Capture the cell that displays the provided text and extract its (x, y) central coordinate. 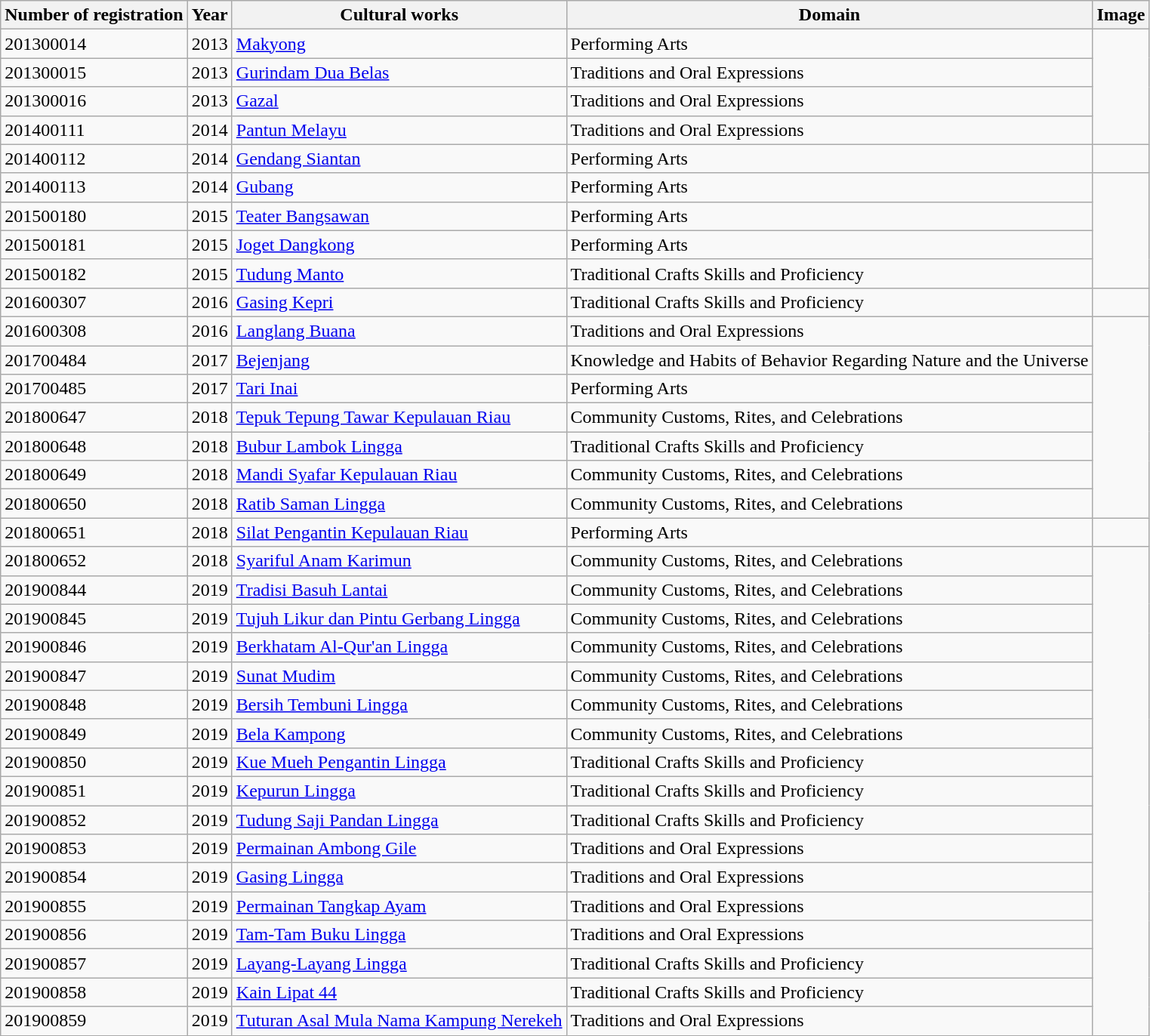
201900849 (94, 733)
201800649 (94, 475)
Syariful Anam Karimun (399, 561)
Gasing Kepri (399, 302)
201900852 (94, 819)
Bubur Lambok Lingga (399, 446)
201900853 (94, 849)
Tudung Manto (399, 273)
201800647 (94, 418)
201600308 (94, 331)
Permainan Ambong Gile (399, 849)
201900851 (94, 791)
201300015 (94, 72)
201300014 (94, 44)
Teater Bangsawan (399, 216)
201700485 (94, 389)
201900846 (94, 647)
201600307 (94, 302)
201900844 (94, 590)
201700484 (94, 360)
Knowledge and Habits of Behavior Regarding Nature and the Universe (829, 360)
201800648 (94, 446)
Tuturan Asal Mula Nama Kampung Nerekeh (399, 1021)
201900857 (94, 964)
201800651 (94, 532)
Langlang Buana (399, 331)
Year (210, 15)
Tepuk Tepung Tawar Kepulauan Riau (399, 418)
Kepurun Lingga (399, 791)
Gurindam Dua Belas (399, 72)
Bejenjang (399, 360)
Silat Pengantin Kepulauan Riau (399, 532)
Domain (829, 15)
Gazal (399, 101)
Bersih Tembuni Lingga (399, 705)
201900845 (94, 618)
Tujuh Likur dan Pintu Gerbang Lingga (399, 618)
Tari Inai (399, 389)
201900859 (94, 1021)
201400112 (94, 159)
201500182 (94, 273)
Mandi Syafar Kepulauan Riau (399, 475)
Makyong (399, 44)
Layang-Layang Lingga (399, 964)
201400111 (94, 130)
Joget Dangkong (399, 245)
201900848 (94, 705)
201800652 (94, 561)
Sunat Mudim (399, 676)
201500180 (94, 216)
Gendang Siantan (399, 159)
Gasing Lingga (399, 877)
201300016 (94, 101)
Ratib Saman Lingga (399, 504)
Kue Mueh Pengantin Lingga (399, 762)
Cultural works (399, 15)
201800650 (94, 504)
Gubang (399, 187)
201900855 (94, 906)
Pantun Melayu (399, 130)
Permainan Tangkap Ayam (399, 906)
Berkhatam Al-Qur'an Lingga (399, 647)
201900847 (94, 676)
Number of registration (94, 15)
201500181 (94, 245)
201900854 (94, 877)
Kain Lipat 44 (399, 992)
Image (1121, 15)
Tudung Saji Pandan Lingga (399, 819)
Tam-Tam Buku Lingga (399, 935)
201900856 (94, 935)
Tradisi Basuh Lantai (399, 590)
201900858 (94, 992)
201400113 (94, 187)
Bela Kampong (399, 733)
201900850 (94, 762)
